From the cell containing the given text, extract its center point as (x, y) coordinate. 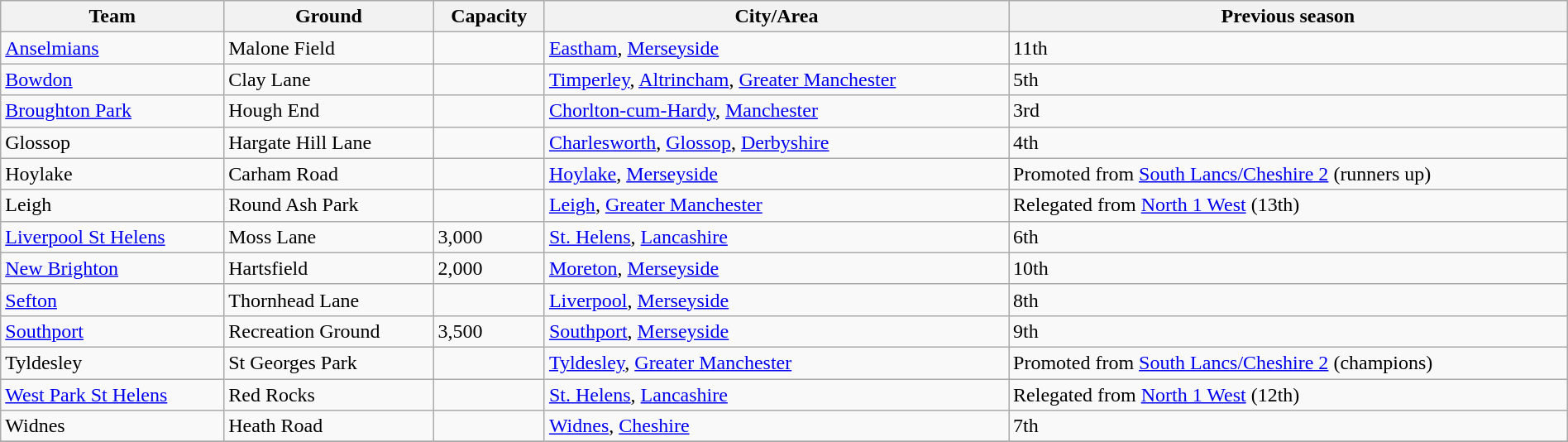
Promoted from South Lancs/Cheshire 2 (runners up) (1288, 174)
Heath Road (329, 426)
Tyldesley (112, 363)
Moss Lane (329, 237)
Chorlton-cum-Hardy, Manchester (776, 111)
Capacity (489, 17)
Relegated from North 1 West (13th) (1288, 205)
Ground (329, 17)
Malone Field (329, 48)
3,500 (489, 331)
Tyldesley, Greater Manchester (776, 363)
10th (1288, 268)
Hargate Hill Lane (329, 142)
Bowdon (112, 79)
Carham Road (329, 174)
5th (1288, 79)
Hoylake, Merseyside (776, 174)
Moreton, Merseyside (776, 268)
Thornhead Lane (329, 300)
Hough End (329, 111)
Leigh, Greater Manchester (776, 205)
Southport, Merseyside (776, 331)
Liverpool St Helens (112, 237)
Hartsfield (329, 268)
Hoylake (112, 174)
8th (1288, 300)
Charlesworth, Glossop, Derbyshire (776, 142)
2,000 (489, 268)
West Park St Helens (112, 395)
Sefton (112, 300)
Anselmians (112, 48)
7th (1288, 426)
City/Area (776, 17)
St Georges Park (329, 363)
Leigh (112, 205)
Relegated from North 1 West (12th) (1288, 395)
Glossop (112, 142)
Round Ash Park (329, 205)
Broughton Park (112, 111)
Southport (112, 331)
Widnes, Cheshire (776, 426)
Timperley, Altrincham, Greater Manchester (776, 79)
11th (1288, 48)
New Brighton (112, 268)
Red Rocks (329, 395)
3rd (1288, 111)
Eastham, Merseyside (776, 48)
Previous season (1288, 17)
Widnes (112, 426)
Recreation Ground (329, 331)
3,000 (489, 237)
Clay Lane (329, 79)
Promoted from South Lancs/Cheshire 2 (champions) (1288, 363)
9th (1288, 331)
4th (1288, 142)
Liverpool, Merseyside (776, 300)
Team (112, 17)
6th (1288, 237)
